Detect which cell encompasses the target text, then output its (X, Y) center coordinate. 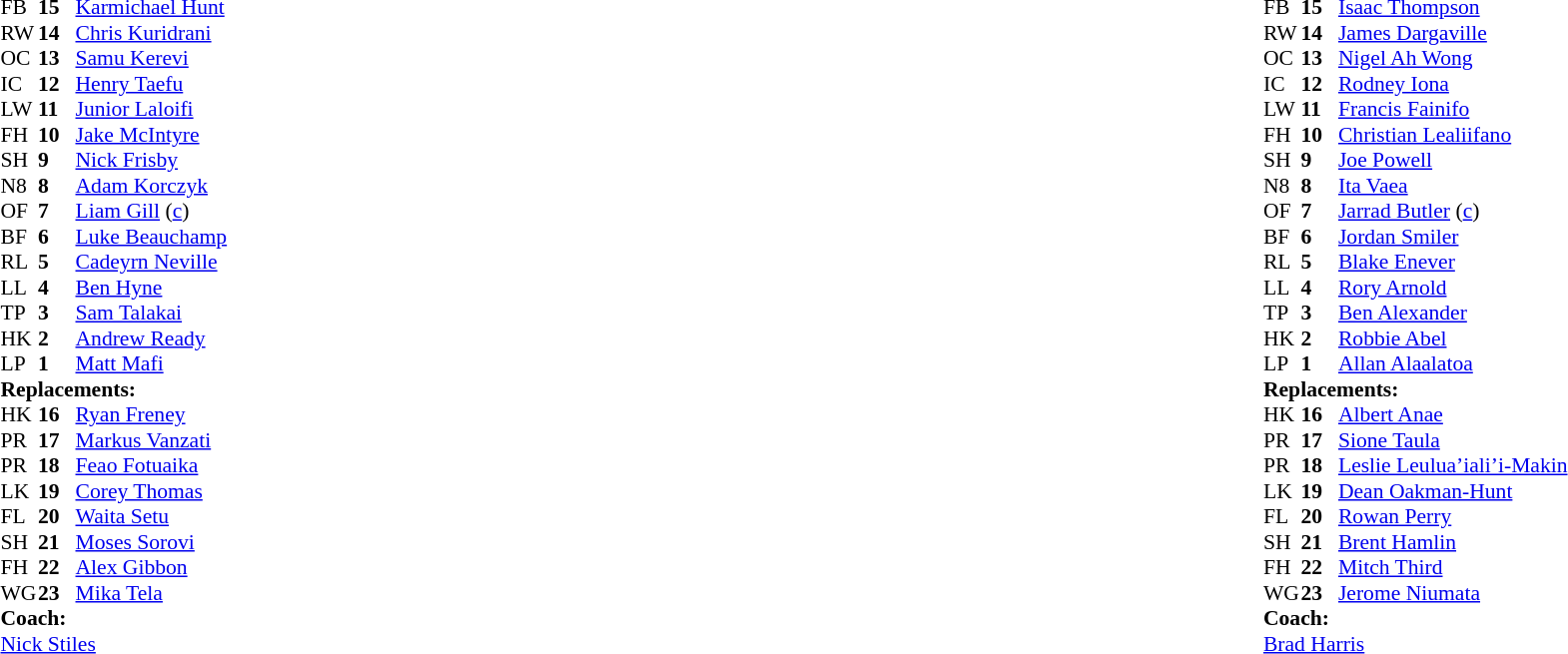
Alex Gibbon (152, 568)
Jarrad Butler (c) (1453, 211)
Christian Lealiifano (1453, 135)
Brent Hamlin (1453, 542)
Nick Frisby (152, 161)
Junior Laloifi (152, 109)
James Dargaville (1453, 33)
Markus Vanzati (152, 440)
Dean Oakman-Hunt (1453, 491)
Feao Fotuaika (152, 466)
Blake Enever (1453, 263)
Cadeyrn Neville (152, 263)
Matt Mafi (152, 364)
Jerome Niumata (1453, 593)
Rowan Perry (1453, 516)
Mika Tela (152, 593)
Henry Taefu (152, 84)
Samu Kerevi (152, 59)
Francis Fainifo (1453, 109)
Ben Alexander (1453, 313)
Luke Beauchamp (152, 237)
Joe Powell (1453, 161)
Andrew Ready (152, 338)
Adam Korczyk (152, 186)
Ryan Freney (152, 414)
Sam Talakai (152, 313)
Robbie Abel (1453, 338)
Mitch Third (1453, 568)
Sione Taula (1453, 440)
Jake McIntyre (152, 135)
Leslie Leulua’iali’i-Makin (1453, 466)
Albert Anae (1453, 414)
Chris Kuridrani (152, 33)
Allan Alaalatoa (1453, 364)
Waita Setu (152, 516)
Moses Sorovi (152, 542)
Ita Vaea (1453, 186)
Liam Gill (c) (152, 211)
Rory Arnold (1453, 288)
Rodney Iona (1453, 84)
Nigel Ah Wong (1453, 59)
Jordan Smiler (1453, 237)
Corey Thomas (152, 491)
Ben Hyne (152, 288)
